For the text-containing cell, return its midpoint in (x, y) coordinate format. 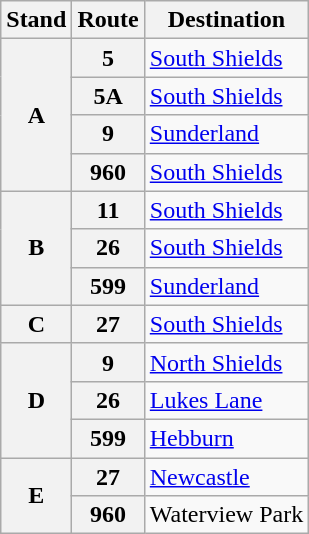
Stand (36, 20)
11 (108, 210)
D (36, 400)
Hebburn (226, 438)
5A (108, 96)
B (36, 248)
Waterview Park (226, 515)
Newcastle (226, 477)
A (36, 115)
North Shields (226, 362)
Route (108, 20)
5 (108, 58)
C (36, 324)
E (36, 496)
Destination (226, 20)
Lukes Lane (226, 400)
